Scan for the cell matching the given text and deliver its (X, Y) coordinate at center. 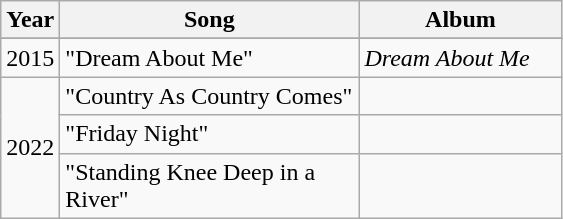
"Dream About Me" (210, 58)
"Country As Country Comes" (210, 96)
"Friday Night" (210, 134)
2015 (30, 58)
2022 (30, 148)
Song (210, 20)
"Standing Knee Deep in a River" (210, 186)
Year (30, 20)
Album (460, 20)
Dream About Me (460, 58)
